Determine the (X, Y) coordinate at the center of the cell enclosing the given text.  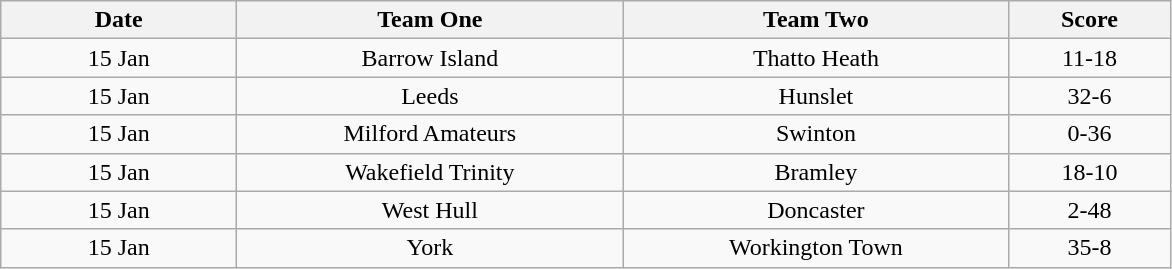
West Hull (430, 210)
Bramley (816, 172)
York (430, 248)
Leeds (430, 96)
Workington Town (816, 248)
32-6 (1090, 96)
Team Two (816, 20)
Hunslet (816, 96)
Thatto Heath (816, 58)
Milford Amateurs (430, 134)
2-48 (1090, 210)
Doncaster (816, 210)
Score (1090, 20)
0-36 (1090, 134)
Barrow Island (430, 58)
Team One (430, 20)
11-18 (1090, 58)
35-8 (1090, 248)
Date (119, 20)
Swinton (816, 134)
18-10 (1090, 172)
Wakefield Trinity (430, 172)
